Determine the [X, Y] coordinate at the center of the cell enclosing the given text.  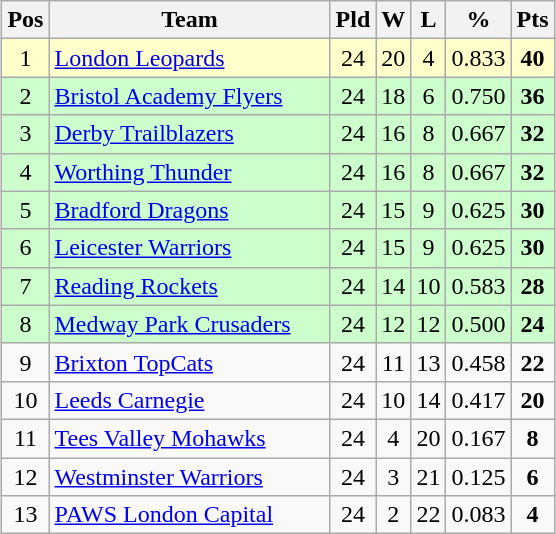
0.167 [478, 438]
36 [532, 96]
Tees Valley Mohawks [190, 438]
Medway Park Crusaders [190, 324]
Derby Trailblazers [190, 134]
0.583 [478, 286]
Bristol Academy Flyers [190, 96]
7 [26, 286]
21 [428, 477]
0.083 [478, 515]
Leeds Carnegie [190, 400]
18 [394, 96]
Leicester Warriors [190, 248]
Pts [532, 20]
Bradford Dragons [190, 210]
28 [532, 286]
Pld [353, 20]
0.750 [478, 96]
Worthing Thunder [190, 172]
0.458 [478, 362]
London Leopards [190, 58]
Pos [26, 20]
1 [26, 58]
PAWS London Capital [190, 515]
Brixton TopCats [190, 362]
Reading Rockets [190, 286]
0.833 [478, 58]
W [394, 20]
% [478, 20]
0.500 [478, 324]
40 [532, 58]
0.125 [478, 477]
Westminster Warriors [190, 477]
5 [26, 210]
0.417 [478, 400]
L [428, 20]
Team [190, 20]
